From the cell containing the given text, extract its center point as [x, y] coordinate. 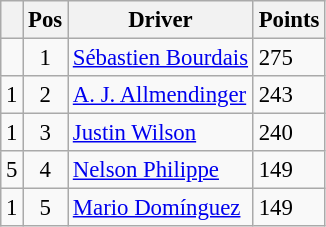
4 [46, 170]
2 [46, 95]
243 [288, 95]
Pos [46, 20]
Driver [161, 20]
Sébastien Bourdais [161, 58]
275 [288, 58]
Nelson Philippe [161, 170]
240 [288, 133]
Mario Domínguez [161, 208]
A. J. Allmendinger [161, 95]
Justin Wilson [161, 133]
Points [288, 20]
3 [46, 133]
